Find where the given text appears and provide that cell's center as (X, Y) coordinate. 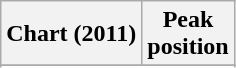
Peakposition (188, 34)
Chart (2011) (72, 34)
